From the cell containing the given text, extract its center point as [x, y] coordinate. 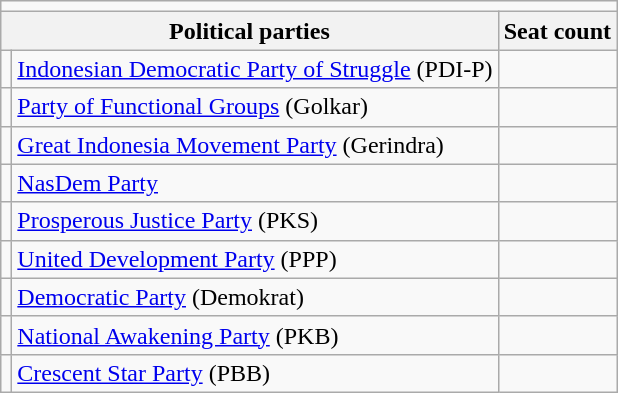
Democratic Party (Demokrat) [255, 297]
Great Indonesia Movement Party (Gerindra) [255, 145]
Indonesian Democratic Party of Struggle (PDI-P) [255, 69]
Political parties [250, 31]
United Development Party (PPP) [255, 259]
Crescent Star Party (PBB) [255, 373]
National Awakening Party (PKB) [255, 335]
Party of Functional Groups (Golkar) [255, 107]
NasDem Party [255, 183]
Prosperous Justice Party (PKS) [255, 221]
Seat count [557, 31]
